Extract the [X, Y] coordinate from the center of the cell holding the provided text.  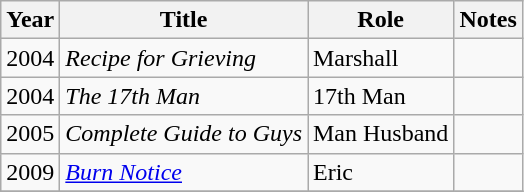
The 17th Man [184, 96]
Notes [488, 20]
Year [30, 20]
Burn Notice [184, 172]
2009 [30, 172]
Marshall [381, 58]
Man Husband [381, 134]
Eric [381, 172]
Role [381, 20]
Title [184, 20]
2005 [30, 134]
Recipe for Grieving [184, 58]
17th Man [381, 96]
Complete Guide to Guys [184, 134]
